Search for the cell housing the specified text and yield its [x, y] center coordinate. 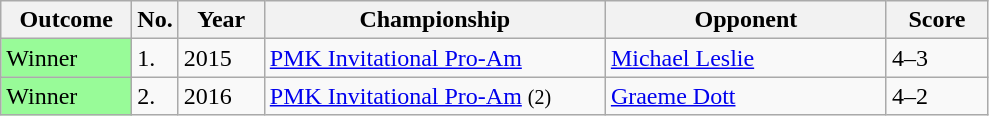
No. [155, 20]
2. [155, 96]
2016 [221, 96]
PMK Invitational Pro-Am (2) [434, 96]
PMK Invitational Pro-Am [434, 58]
2015 [221, 58]
Michael Leslie [746, 58]
Opponent [746, 20]
4–3 [936, 58]
Year [221, 20]
Graeme Dott [746, 96]
Outcome [66, 20]
4–2 [936, 96]
Score [936, 20]
Championship [434, 20]
1. [155, 58]
